Capture the cell that displays the provided text and extract its (X, Y) central coordinate. 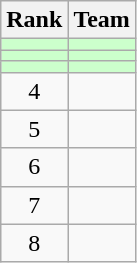
8 (34, 243)
Rank (34, 20)
4 (34, 91)
5 (34, 129)
6 (34, 167)
7 (34, 205)
Team (102, 20)
